Output the (X, Y) coordinate of the center of the cell containing the given text.  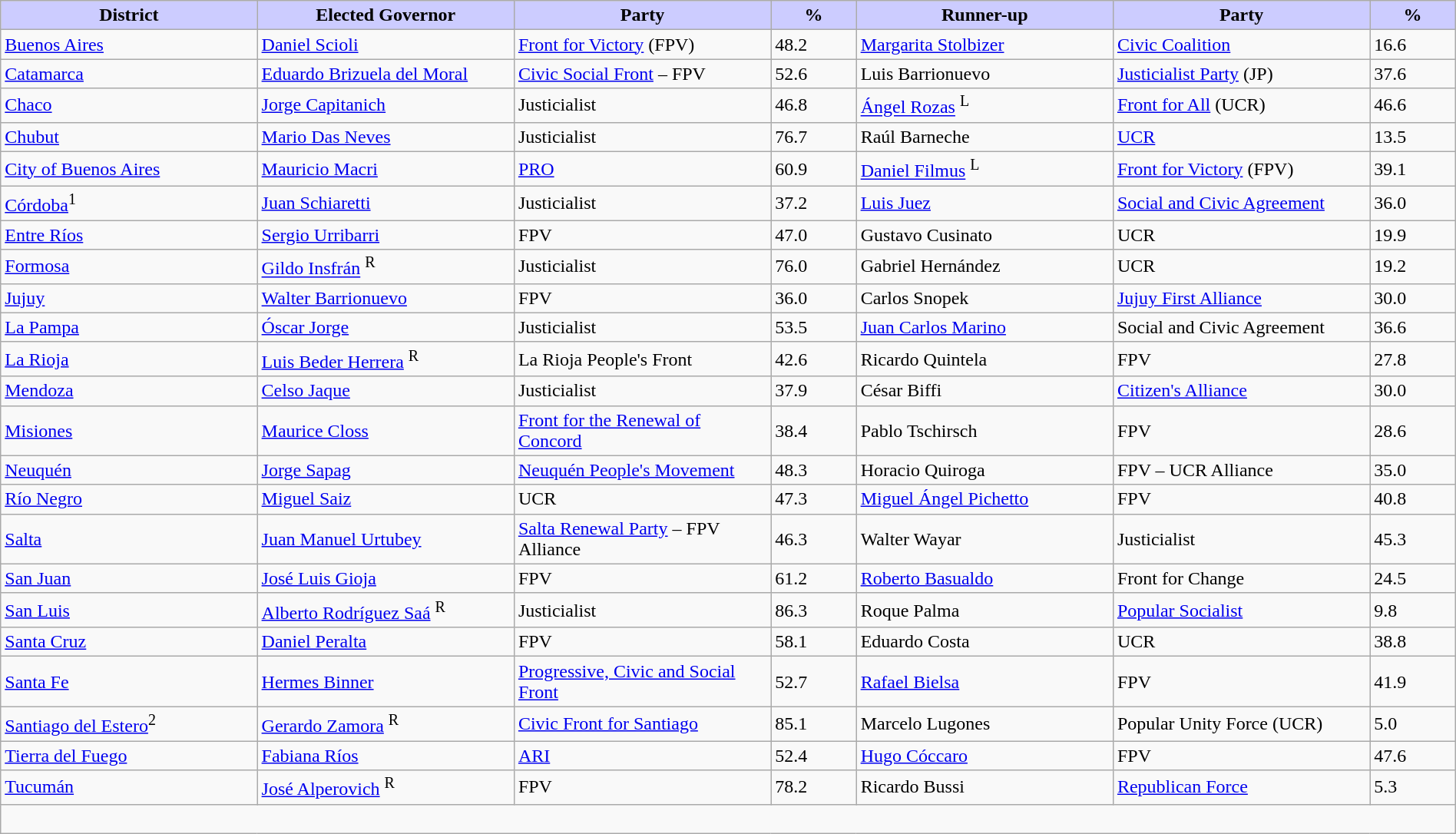
Neuquén People's Movement (642, 470)
Luis Beder Herrera R (386, 359)
Rafael Bielsa (984, 682)
Pablo Tschirsch (984, 430)
Civic Social Front – FPV (642, 74)
Celso Jaque (386, 391)
Santiago del Estero2 (129, 723)
24.5 (1413, 578)
Marcelo Lugones (984, 723)
Ricardo Quintela (984, 359)
48.2 (814, 45)
Santa Cruz (129, 642)
José Alperovich R (386, 788)
38.4 (814, 430)
53.5 (814, 327)
86.3 (814, 610)
39.1 (1413, 169)
85.1 (814, 723)
46.6 (1413, 106)
Juan Manuel Urtubey (386, 539)
35.0 (1413, 470)
Justicialist Party (JP) (1241, 74)
Tierra del Fuego (129, 756)
Óscar Jorge (386, 327)
Popular Unity Force (UCR) (1241, 723)
47.6 (1413, 756)
City of Buenos Aires (129, 169)
ARI (642, 756)
42.6 (814, 359)
FPV – UCR Alliance (1241, 470)
Miguel Ángel Pichetto (984, 499)
28.6 (1413, 430)
5.0 (1413, 723)
Mauricio Macri (386, 169)
37.6 (1413, 74)
Gustavo Cusinato (984, 235)
16.6 (1413, 45)
Elected Governor (386, 15)
Daniel Peralta (386, 642)
47.3 (814, 499)
38.8 (1413, 642)
Formosa (129, 267)
37.9 (814, 391)
Front for the Renewal of Concord (642, 430)
Neuquén (129, 470)
36.6 (1413, 327)
Juan Schiaretti (386, 203)
Salta (129, 539)
27.8 (1413, 359)
Luis Barrionuevo (984, 74)
PRO (642, 169)
District (129, 15)
Republican Force (1241, 788)
5.3 (1413, 788)
Daniel Filmus L (984, 169)
Mendoza (129, 391)
52.4 (814, 756)
San Juan (129, 578)
Roberto Basualdo (984, 578)
Popular Socialist (1241, 610)
Horacio Quiroga (984, 470)
Santa Fe (129, 682)
52.7 (814, 682)
La Pampa (129, 327)
Runner-up (984, 15)
78.2 (814, 788)
Front for Change (1241, 578)
Carlos Snopek (984, 298)
Citizen's Alliance (1241, 391)
Salta Renewal Party – FPV Alliance (642, 539)
Chaco (129, 106)
Gabriel Hernández (984, 267)
Mario Das Neves (386, 137)
Jujuy First Alliance (1241, 298)
48.3 (814, 470)
La Rioja (129, 359)
Juan Carlos Marino (984, 327)
Front for All (UCR) (1241, 106)
Sergio Urribarri (386, 235)
Misiones (129, 430)
19.2 (1413, 267)
46.8 (814, 106)
41.9 (1413, 682)
Hugo Cóccaro (984, 756)
Tucumán (129, 788)
52.6 (814, 74)
Roque Palma (984, 610)
40.8 (1413, 499)
46.3 (814, 539)
Luis Juez (984, 203)
Civic Front for Santiago (642, 723)
45.3 (1413, 539)
76.0 (814, 267)
Maurice Closs (386, 430)
19.9 (1413, 235)
13.5 (1413, 137)
Río Negro (129, 499)
Hermes Binner (386, 682)
47.0 (814, 235)
Eduardo Brizuela del Moral (386, 74)
Alberto Rodríguez Saá R (386, 610)
San Luis (129, 610)
60.9 (814, 169)
José Luis Gioja (386, 578)
Walter Barrionuevo (386, 298)
Jujuy (129, 298)
Raúl Barneche (984, 137)
9.8 (1413, 610)
César Biffi (984, 391)
Gerardo Zamora R (386, 723)
Gildo Insfrán R (386, 267)
Jorge Capitanich (386, 106)
La Rioja People's Front (642, 359)
Buenos Aires (129, 45)
Ricardo Bussi (984, 788)
Miguel Saiz (386, 499)
Progressive, Civic and Social Front (642, 682)
Daniel Scioli (386, 45)
Jorge Sapag (386, 470)
Margarita Stolbizer (984, 45)
Walter Wayar (984, 539)
61.2 (814, 578)
Eduardo Costa (984, 642)
Entre Ríos (129, 235)
Chubut (129, 137)
37.2 (814, 203)
Fabiana Ríos (386, 756)
Ángel Rozas L (984, 106)
76.7 (814, 137)
Civic Coalition (1241, 45)
Córdoba1 (129, 203)
58.1 (814, 642)
Catamarca (129, 74)
